Find where the given text appears and provide that cell's center as (x, y) coordinate. 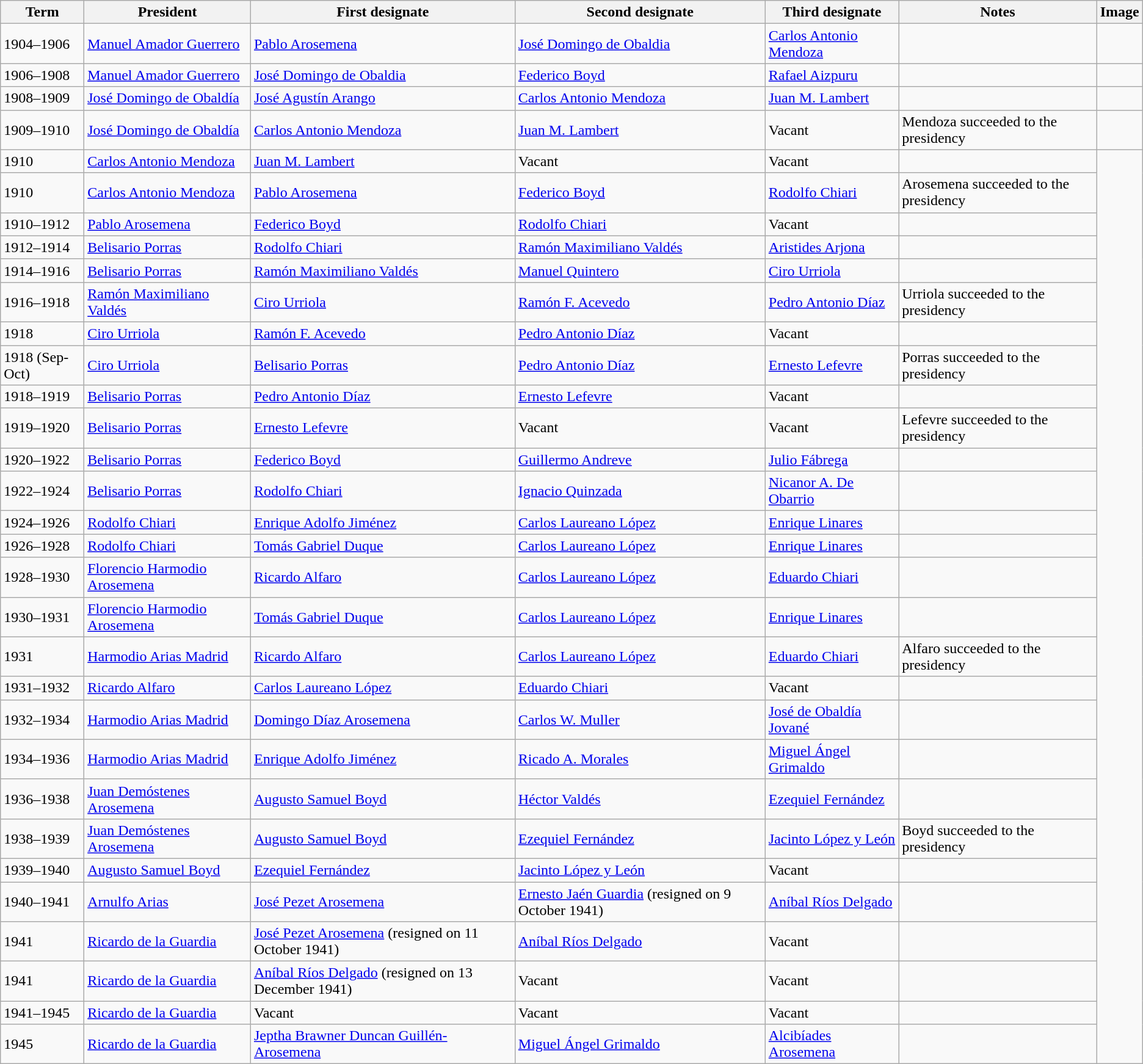
Term (43, 12)
1938–1939 (43, 839)
1932–1934 (43, 719)
1922–1924 (43, 491)
José Pezet Arosemena (382, 901)
1918 (43, 333)
1916–1918 (43, 302)
First designate (382, 12)
Jeptha Brawner Duncan Guillén-Arosemena (382, 1044)
1934–1936 (43, 759)
1941–1945 (43, 1013)
1914–1916 (43, 270)
1924–1926 (43, 523)
Rafael Aizpuru (832, 75)
1918 (Sep-Oct) (43, 365)
José de Obaldía Jované (832, 719)
1912–1914 (43, 247)
Arosemena succeeded to the presidency (998, 193)
1906–1908 (43, 75)
1945 (43, 1044)
Boyd succeeded to the presidency (998, 839)
Nicanor A. De Obarrio (832, 491)
Lefevre succeeded to the presidency (998, 429)
1909–1910 (43, 129)
Alfaro succeeded to the presidency (998, 657)
José Pezet Arosemena (resigned on 11 October 1941) (382, 941)
1931–1932 (43, 688)
Ricado A. Morales (640, 759)
Aristides Arjona (832, 247)
Héctor Valdés (640, 798)
Ignacio Quinzada (640, 491)
1939–1940 (43, 870)
Manuel Quintero (640, 270)
1910–1912 (43, 224)
Carlos W. Muller (640, 719)
Ernesto Jaén Guardia (resigned on 9 October 1941) (640, 901)
1908–1909 (43, 98)
1919–1920 (43, 429)
President (167, 12)
1928–1930 (43, 577)
Arnulfo Arias (167, 901)
Domingo Díaz Arosemena (382, 719)
1931 (43, 657)
Second designate (640, 12)
1904–1906 (43, 44)
Porras succeeded to the presidency (998, 365)
Alcibíades Arosemena (832, 1044)
Third designate (832, 12)
Aníbal Ríos Delgado (resigned on 13 December 1941) (382, 982)
1940–1941 (43, 901)
Image (1120, 12)
1918–1919 (43, 397)
José Agustín Arango (382, 98)
1930–1931 (43, 617)
Urriola succeeded to the presidency (998, 302)
1920–1922 (43, 460)
Mendoza succeeded to the presidency (998, 129)
1926–1928 (43, 546)
Julio Fábrega (832, 460)
Notes (998, 12)
1936–1938 (43, 798)
Guillermo Andreve (640, 460)
